Scan for the cell matching the given text and deliver its (x, y) coordinate at center. 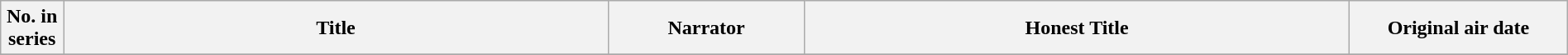
Narrator (706, 28)
Title (336, 28)
Original air date (1459, 28)
Honest Title (1077, 28)
No. inseries (32, 28)
